Detect which cell encompasses the target text, then output its [X, Y] center coordinate. 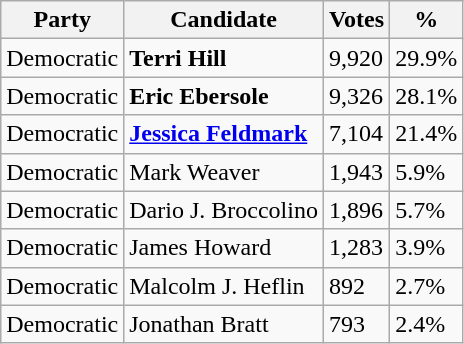
2.7% [426, 286]
9,326 [356, 96]
Jonathan Bratt [224, 324]
5.9% [426, 172]
Mark Weaver [224, 172]
Party [62, 20]
James Howard [224, 248]
1,896 [356, 210]
1,943 [356, 172]
793 [356, 324]
9,920 [356, 58]
% [426, 20]
Malcolm J. Heflin [224, 286]
Jessica Feldmark [224, 134]
1,283 [356, 248]
21.4% [426, 134]
892 [356, 286]
Terri Hill [224, 58]
Votes [356, 20]
Candidate [224, 20]
5.7% [426, 210]
29.9% [426, 58]
Dario J. Broccolino [224, 210]
28.1% [426, 96]
7,104 [356, 134]
2.4% [426, 324]
Eric Ebersole [224, 96]
3.9% [426, 248]
